Locate the cell with the specified text and output its (X, Y) center coordinate. 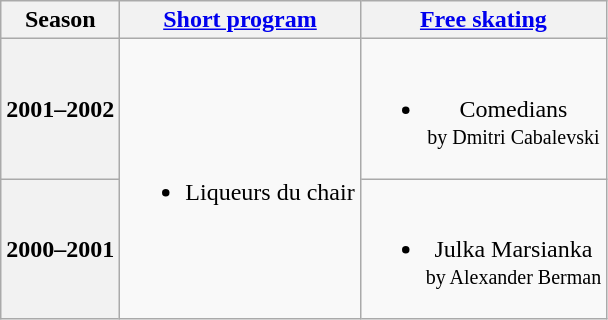
Short program (240, 20)
2001–2002 (60, 109)
Season (60, 20)
Julka Marsianka by Alexander Berman (483, 249)
2000–2001 (60, 249)
Comedians by Dmitri Cabalevski (483, 109)
Liqueurs du chair (240, 179)
Free skating (483, 20)
